Identify which cell holds the provided text, then report its [x, y] central coordinate. 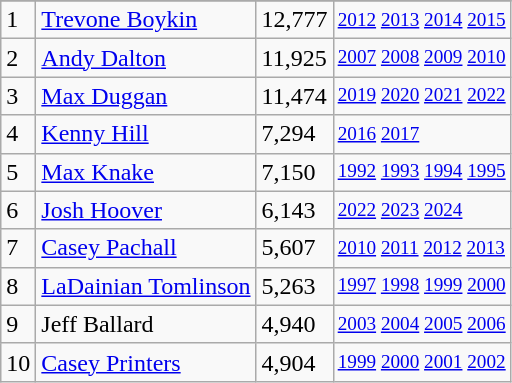
2022 2023 2024 [422, 210]
2003 2004 2005 2006 [422, 324]
1997 1998 1999 2000 [422, 286]
8 [18, 286]
2016 2017 [422, 134]
1 [18, 20]
2019 2020 2021 2022 [422, 96]
5 [18, 172]
7 [18, 248]
4,904 [294, 362]
1992 1993 1994 1995 [422, 172]
Kenny Hill [146, 134]
Jeff Ballard [146, 324]
2012 2013 2014 2015 [422, 20]
LaDainian Tomlinson [146, 286]
1999 2000 2001 2002 [422, 362]
5,263 [294, 286]
Andy Dalton [146, 58]
Josh Hoover [146, 210]
4,940 [294, 324]
11,474 [294, 96]
Max Duggan [146, 96]
4 [18, 134]
12,777 [294, 20]
6,143 [294, 210]
Casey Printers [146, 362]
10 [18, 362]
9 [18, 324]
2010 2011 2012 2013 [422, 248]
7,150 [294, 172]
Casey Pachall [146, 248]
Max Knake [146, 172]
11,925 [294, 58]
2 [18, 58]
5,607 [294, 248]
Trevone Boykin [146, 20]
6 [18, 210]
7,294 [294, 134]
3 [18, 96]
2007 2008 2009 2010 [422, 58]
